Provide the [X, Y] coordinate of the cell's center where the given text is located.  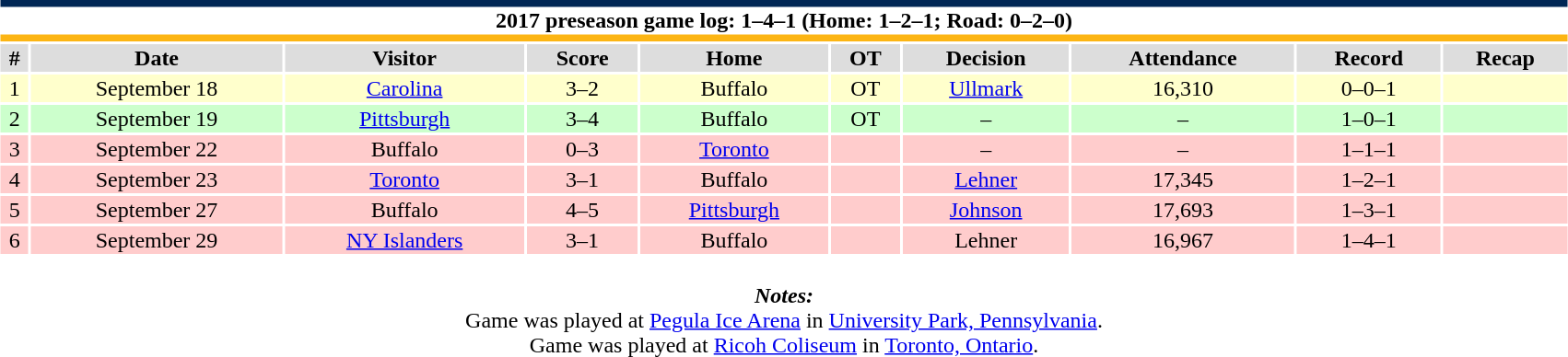
Score [582, 58]
3–4 [582, 119]
1–1–1 [1369, 149]
Ullmark [986, 88]
Johnson [986, 210]
September 29 [157, 240]
Home [733, 58]
16,967 [1183, 240]
Visitor [404, 58]
3 [15, 149]
0–0–1 [1369, 88]
September 18 [157, 88]
NY Islanders [404, 240]
Date [157, 58]
16,310 [1183, 88]
Recap [1505, 58]
September 22 [157, 149]
Record [1369, 58]
6 [15, 240]
17,693 [1183, 210]
1–2–1 [1369, 179]
1 [15, 88]
5 [15, 210]
2 [15, 119]
4 [15, 179]
Attendance [1183, 58]
2017 preseason game log: 1–4–1 (Home: 1–2–1; Road: 0–2–0) [784, 20]
0–3 [582, 149]
3–2 [582, 88]
# [15, 58]
September 27 [157, 210]
4–5 [582, 210]
September 23 [157, 179]
September 19 [157, 119]
Decision [986, 58]
1–3–1 [1369, 210]
1–0–1 [1369, 119]
1–4–1 [1369, 240]
Carolina [404, 88]
17,345 [1183, 179]
